Search for the cell housing the specified text and yield its [X, Y] center coordinate. 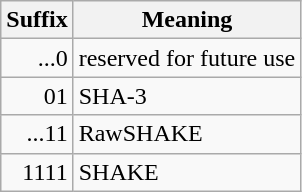
Meaning [187, 20]
1111 [37, 172]
SHA-3 [187, 96]
...0 [37, 58]
...11 [37, 134]
01 [37, 96]
Suffix [37, 20]
SHAKE [187, 172]
reserved for future use [187, 58]
RawSHAKE [187, 134]
